Return (x, y) of the center of cell containing provided text 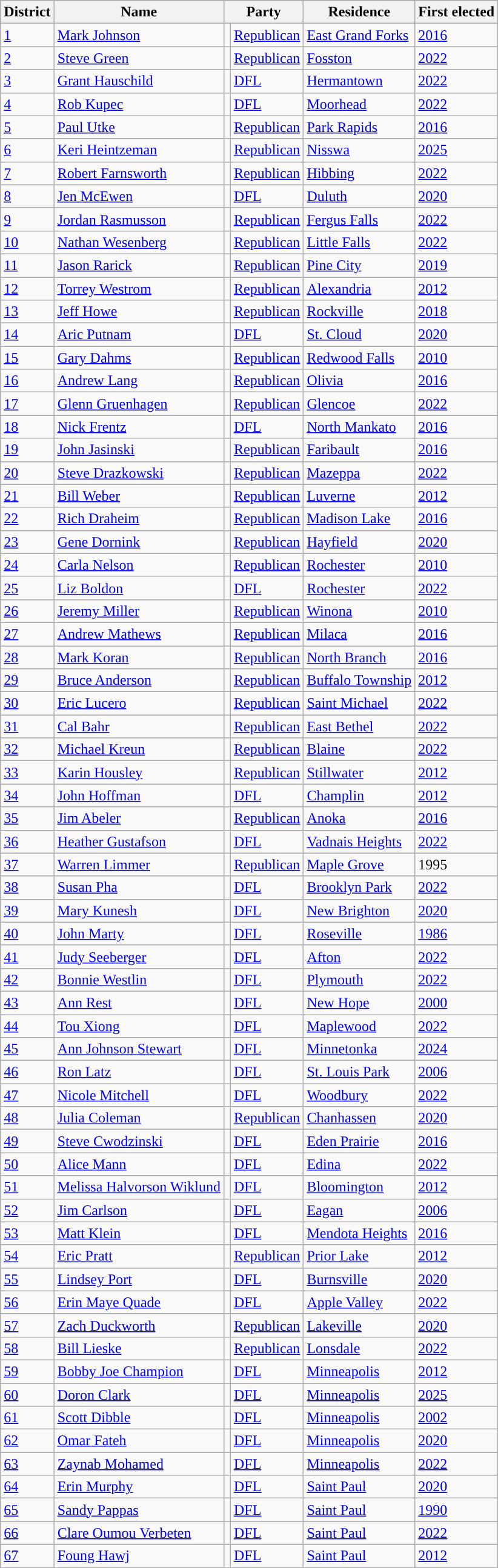
61 (27, 1418)
Robert Farnsworth (139, 173)
42 (27, 980)
John Jasinski (139, 450)
Clare Oumou Verbeten (139, 1533)
Steve Drazkowski (139, 473)
20 (27, 473)
23 (27, 542)
Torrey Westrom (139, 289)
4 (27, 104)
East Grand Forks (359, 35)
9 (27, 219)
62 (27, 1441)
Mendota Heights (359, 1233)
Melissa Halvorson Wiklund (139, 1187)
29 (27, 680)
2002 (457, 1418)
Alice Mann (139, 1164)
Maple Grove (359, 865)
Plymouth (359, 980)
Warren Limmer (139, 865)
Jim Abeler (139, 819)
51 (27, 1187)
19 (27, 450)
Roseville (359, 934)
Bill Lieske (139, 1348)
Ann Rest (139, 1003)
67 (27, 1556)
5 (27, 127)
Susan Pha (139, 888)
Pine City (359, 265)
Ron Latz (139, 1072)
Lindsey Port (139, 1279)
Duluth (359, 196)
Prior Lake (359, 1256)
Rich Draheim (139, 519)
Little Falls (359, 242)
64 (27, 1487)
Bonnie Westlin (139, 980)
Zaynab Mohamed (139, 1464)
58 (27, 1348)
52 (27, 1210)
Mark Koran (139, 657)
Residence (359, 12)
26 (27, 611)
Bobby Joe Champion (139, 1371)
Jeff Howe (139, 312)
St. Cloud (359, 335)
First elected (457, 12)
37 (27, 865)
Nick Frentz (139, 427)
1995 (457, 865)
Milaca (359, 634)
46 (27, 1072)
Erin Murphy (139, 1487)
Jen McEwen (139, 196)
59 (27, 1371)
30 (27, 703)
Blaine (359, 749)
Sandy Pappas (139, 1510)
Aric Putnam (139, 335)
3 (27, 81)
48 (27, 1118)
Eric Lucero (139, 703)
St. Louis Park (359, 1072)
Madison Lake (359, 519)
Buffalo Township (359, 680)
North Mankato (359, 427)
Andrew Lang (139, 381)
34 (27, 796)
63 (27, 1464)
31 (27, 726)
36 (27, 842)
Erin Maye Quade (139, 1302)
Scott Dibble (139, 1418)
17 (27, 404)
Olivia (359, 381)
Nathan Wesenberg (139, 242)
57 (27, 1325)
Champlin (359, 796)
32 (27, 749)
Mazeppa (359, 473)
Matt Klein (139, 1233)
35 (27, 819)
56 (27, 1302)
44 (27, 1026)
1 (27, 35)
65 (27, 1510)
14 (27, 335)
New Hope (359, 1003)
2019 (457, 265)
8 (27, 196)
Hermantown (359, 81)
Nisswa (359, 150)
Doron Clark (139, 1394)
Paul Utke (139, 127)
Anoka (359, 819)
Saint Michael (359, 703)
Party (263, 12)
1986 (457, 934)
33 (27, 772)
Zach Duckworth (139, 1325)
Stillwater (359, 772)
Winona (359, 611)
North Branch (359, 657)
Faribault (359, 450)
Eagan (359, 1210)
Gary Dahms (139, 358)
Hayfield (359, 542)
22 (27, 519)
New Brighton (359, 911)
Ann Johnson Stewart (139, 1049)
John Hoffman (139, 796)
66 (27, 1533)
Tou Xiong (139, 1026)
50 (27, 1164)
Michael Kreun (139, 749)
38 (27, 888)
Bruce Anderson (139, 680)
Judy Seeberger (139, 957)
Bloomington (359, 1187)
Mary Kunesh (139, 911)
28 (27, 657)
Bill Weber (139, 496)
40 (27, 934)
11 (27, 265)
18 (27, 427)
15 (27, 358)
Liz Boldon (139, 588)
21 (27, 496)
Moorhead (359, 104)
Eden Prairie (359, 1141)
25 (27, 588)
10 (27, 242)
Cal Bahr (139, 726)
Keri Heintzeman (139, 150)
Carla Nelson (139, 565)
Fosston (359, 58)
Heather Gustafson (139, 842)
7 (27, 173)
Fergus Falls (359, 219)
Omar Fateh (139, 1441)
John Marty (139, 934)
Mark Johnson (139, 35)
Steve Cwodzinski (139, 1141)
2 (27, 58)
24 (27, 565)
39 (27, 911)
49 (27, 1141)
Chanhassen (359, 1118)
13 (27, 312)
Rockville (359, 312)
Karin Housley (139, 772)
Apple Valley (359, 1302)
12 (27, 289)
Lonsdale (359, 1348)
2024 (457, 1049)
60 (27, 1394)
Maplewood (359, 1026)
Park Rapids (359, 127)
54 (27, 1256)
Alexandria (359, 289)
Jeremy Miller (139, 611)
Vadnais Heights (359, 842)
Glenn Gruenhagen (139, 404)
27 (27, 634)
Andrew Mathews (139, 634)
East Bethel (359, 726)
2000 (457, 1003)
43 (27, 1003)
Burnsville (359, 1279)
Name (139, 12)
Jason Rarick (139, 265)
Lakeville (359, 1325)
Steve Green (139, 58)
Brooklyn Park (359, 888)
Glencoe (359, 404)
41 (27, 957)
Jordan Rasmusson (139, 219)
Gene Dornink (139, 542)
Foung Hawj (139, 1556)
Minnetonka (359, 1049)
Hibbing (359, 173)
Eric Pratt (139, 1256)
Redwood Falls (359, 358)
Edina (359, 1164)
Jim Carlson (139, 1210)
Grant Hauschild (139, 81)
6 (27, 150)
Rob Kupec (139, 104)
45 (27, 1049)
Julia Coleman (139, 1118)
District (27, 12)
Nicole Mitchell (139, 1095)
16 (27, 381)
47 (27, 1095)
Woodbury (359, 1095)
53 (27, 1233)
Luverne (359, 496)
Afton (359, 957)
1990 (457, 1510)
55 (27, 1279)
2018 (457, 312)
